Locate the cell with the specified text and output its [x, y] center coordinate. 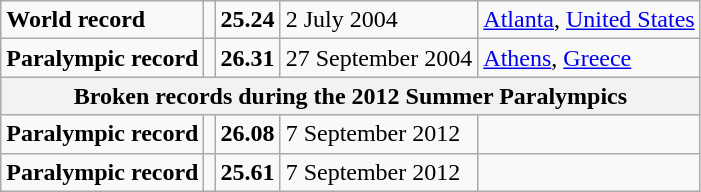
World record [102, 20]
Broken records during the 2012 Summer Paralympics [350, 96]
26.31 [248, 58]
Atlanta, United States [589, 20]
25.24 [248, 20]
27 September 2004 [379, 58]
26.08 [248, 134]
2 July 2004 [379, 20]
Athens, Greece [589, 58]
25.61 [248, 172]
